For the text-containing cell, return its midpoint in (X, Y) coordinate format. 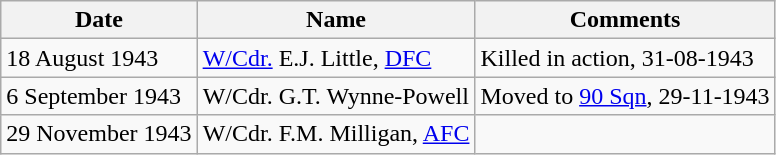
W/Cdr. F.M. Milligan, AFC (336, 134)
6 September 1943 (99, 96)
18 August 1943 (99, 58)
Comments (625, 20)
W/Cdr. G.T. Wynne-Powell (336, 96)
W/Cdr. E.J. Little, DFC (336, 58)
29 November 1943 (99, 134)
Name (336, 20)
Killed in action, 31-08-1943 (625, 58)
Moved to 90 Sqn, 29-11-1943 (625, 96)
Date (99, 20)
